Find where the given text appears and provide that cell's center as (x, y) coordinate. 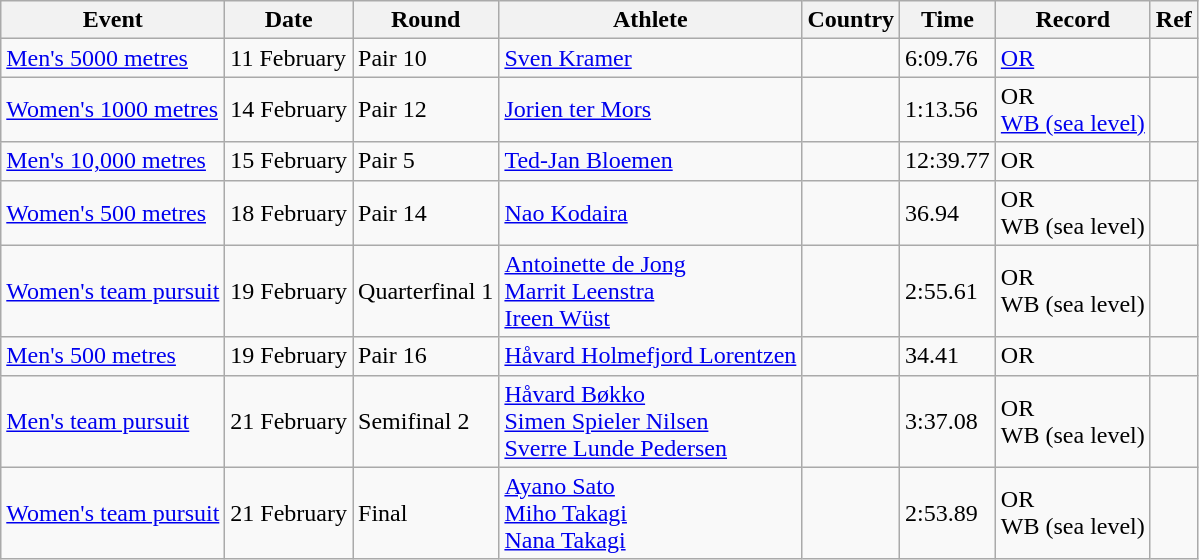
2:55.61 (948, 291)
Ref (1174, 20)
Antoinette de JongMarrit LeenstraIreen Wüst (650, 291)
Håvard Holmefjord Lorentzen (650, 356)
Sven Kramer (650, 58)
14 February (289, 110)
Event (113, 20)
Pair 5 (426, 161)
Pair 14 (426, 212)
Semifinal 2 (426, 421)
Women's 500 metres (113, 212)
Men's team pursuit (113, 421)
1:13.56 (948, 110)
Quarterfinal 1 (426, 291)
3:37.08 (948, 421)
Pair 10 (426, 58)
Men's 500 metres (113, 356)
2:53.89 (948, 513)
Ayano SatoMiho TakagiNana Takagi (650, 513)
Round (426, 20)
Pair 16 (426, 356)
Date (289, 20)
Men's 5000 metres (113, 58)
11 February (289, 58)
Women's 1000 metres (113, 110)
Jorien ter Mors (650, 110)
Ted-Jan Bloemen (650, 161)
Pair 12 (426, 110)
Nao Kodaira (650, 212)
Time (948, 20)
36.94 (948, 212)
Men's 10,000 metres (113, 161)
Country (851, 20)
Håvard BøkkoSimen Spieler NilsenSverre Lunde Pedersen (650, 421)
Final (426, 513)
34.41 (948, 356)
6:09.76 (948, 58)
Record (1072, 20)
12:39.77 (948, 161)
Athlete (650, 20)
15 February (289, 161)
18 February (289, 212)
